Provide the (X, Y) coordinate of the cell's center where the given text is located.  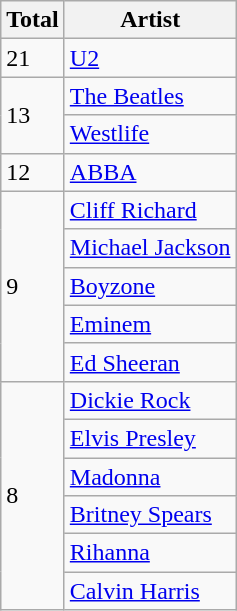
Britney Spears (150, 515)
The Beatles (150, 96)
Madonna (150, 477)
ABBA (150, 172)
Cliff Richard (150, 210)
9 (33, 286)
Ed Sheeran (150, 362)
8 (33, 495)
Eminem (150, 324)
Artist (150, 20)
Boyzone (150, 286)
21 (33, 58)
Rihanna (150, 553)
Calvin Harris (150, 591)
Elvis Presley (150, 438)
Total (33, 20)
13 (33, 115)
Westlife (150, 134)
Michael Jackson (150, 248)
U2 (150, 58)
12 (33, 172)
Dickie Rock (150, 400)
